Return (x, y) of the center of cell containing provided text 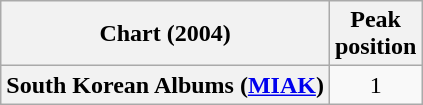
Chart (2004) (166, 34)
South Korean Albums (MIAK) (166, 85)
1 (375, 85)
Peakposition (375, 34)
